Scan for the cell matching the given text and deliver its (x, y) coordinate at center. 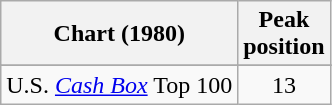
U.S. Cash Box Top 100 (120, 85)
Chart (1980) (120, 34)
13 (284, 85)
Peakposition (284, 34)
